For the text-containing cell, return its midpoint in [X, Y] coordinate format. 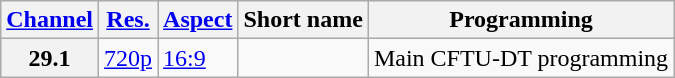
Main CFTU-DT programming [520, 58]
Aspect [198, 20]
16:9 [198, 58]
Programming [520, 20]
720p [128, 58]
Res. [128, 20]
Channel [50, 20]
Short name [303, 20]
29.1 [50, 58]
